Output the (x, y) coordinate of the center of the cell containing the given text.  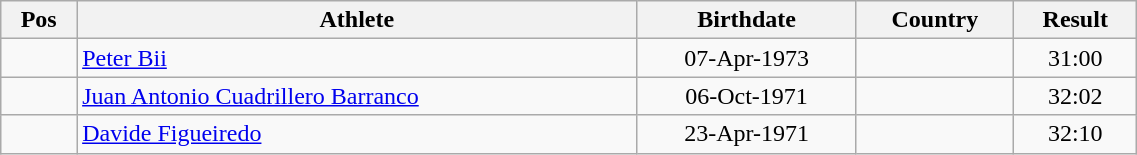
Davide Figueiredo (357, 134)
Peter Bii (357, 58)
Country (935, 20)
06-Oct-1971 (746, 96)
23-Apr-1971 (746, 134)
Juan Antonio Cuadrillero Barranco (357, 96)
Result (1076, 20)
07-Apr-1973 (746, 58)
32:10 (1076, 134)
Athlete (357, 20)
31:00 (1076, 58)
32:02 (1076, 96)
Birthdate (746, 20)
Pos (39, 20)
